Determine the [X, Y] coordinate at the center of the cell enclosing the given text.  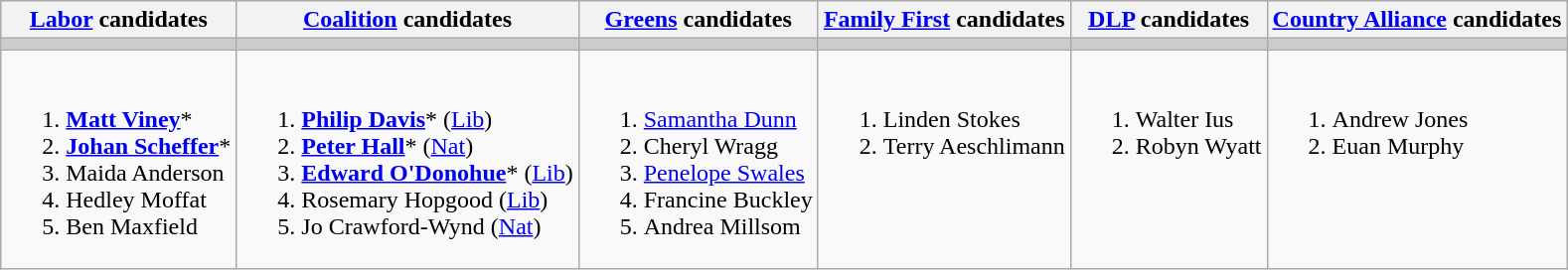
Andrew JonesEuan Murphy [1417, 159]
Family First candidates [944, 20]
Country Alliance candidates [1417, 20]
Walter IusRobyn Wyatt [1169, 159]
Philip Davis* (Lib)Peter Hall* (Nat)Edward O'Donohue* (Lib)Rosemary Hopgood (Lib)Jo Crawford-Wynd (Nat) [407, 159]
Coalition candidates [407, 20]
Linden StokesTerry Aeschlimann [944, 159]
Greens candidates [698, 20]
Labor candidates [119, 20]
DLP candidates [1169, 20]
Samantha DunnCheryl WraggPenelope SwalesFrancine BuckleyAndrea Millsom [698, 159]
Matt Viney*Johan Scheffer*Maida AndersonHedley MoffatBen Maxfield [119, 159]
